Provide the [X, Y] coordinate of the cell's center where the given text is located.  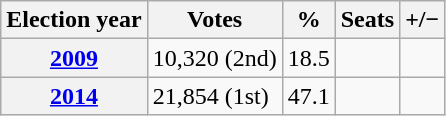
18.5 [308, 58]
47.1 [308, 96]
Election year [74, 20]
+/− [422, 20]
Seats [367, 20]
2014 [74, 96]
10,320 (2nd) [214, 58]
Votes [214, 20]
% [308, 20]
21,854 (1st) [214, 96]
2009 [74, 58]
